Locate the cell with the specified text and output its (x, y) center coordinate. 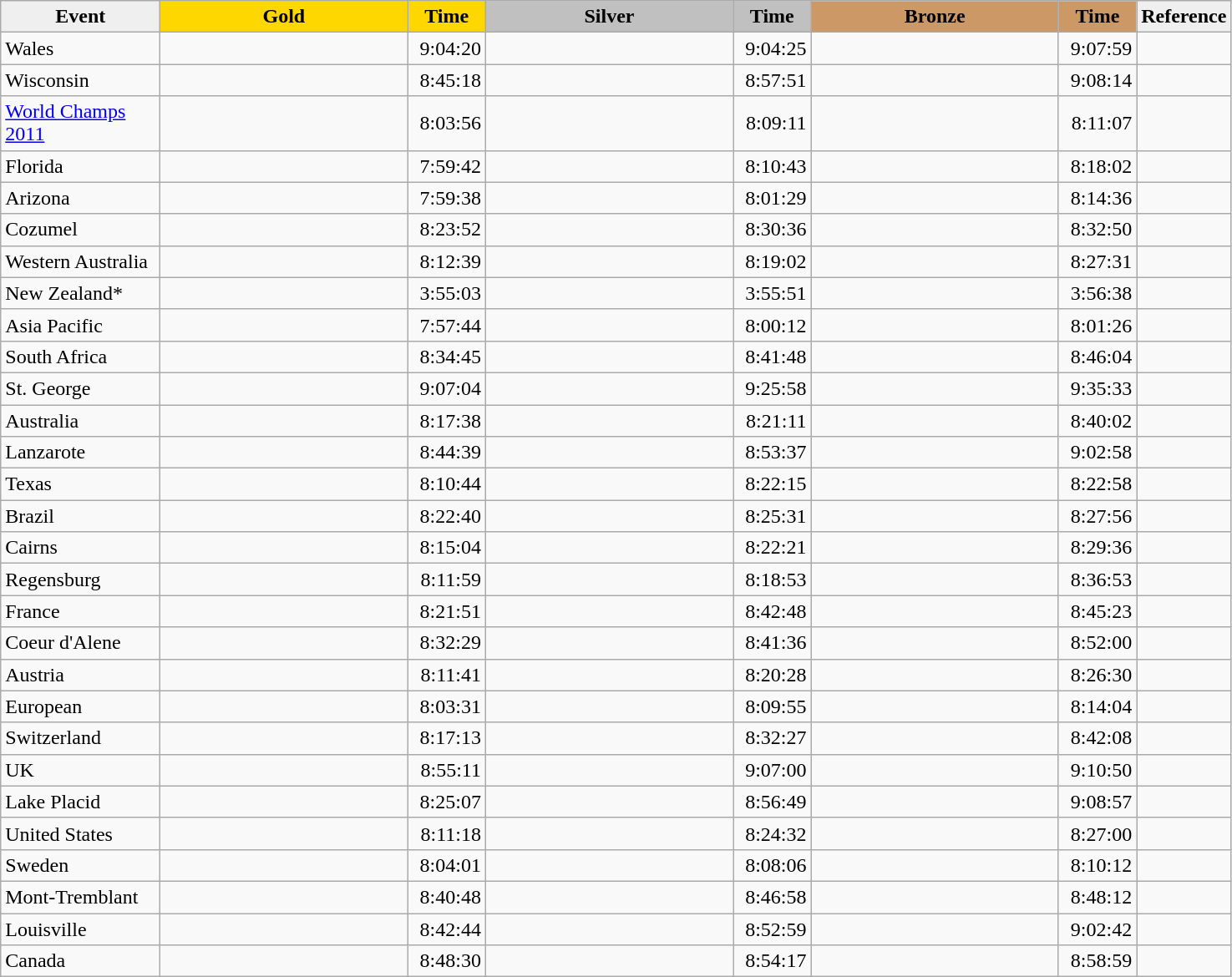
3:55:03 (447, 293)
8:21:11 (773, 420)
8:25:31 (773, 516)
8:32:29 (447, 643)
8:45:18 (447, 80)
Lanzarote (80, 453)
8:00:12 (773, 325)
8:27:00 (1098, 833)
8:22:15 (773, 484)
9:04:20 (447, 48)
8:22:58 (1098, 484)
9:07:00 (773, 770)
8:14:36 (1098, 198)
8:30:36 (773, 230)
8:54:17 (773, 961)
8:03:31 (447, 706)
9:08:57 (1098, 802)
7:59:42 (447, 166)
8:29:36 (1098, 548)
8:46:58 (773, 897)
Texas (80, 484)
8:01:26 (1098, 325)
France (80, 611)
8:14:04 (1098, 706)
Wales (80, 48)
New Zealand* (80, 293)
8:55:11 (447, 770)
8:40:48 (447, 897)
8:01:29 (773, 198)
Florida (80, 166)
8:10:12 (1098, 865)
8:10:43 (773, 166)
8:46:04 (1098, 357)
8:20:28 (773, 675)
8:18:53 (773, 580)
Bronze (935, 17)
8:26:30 (1098, 675)
9:02:42 (1098, 929)
8:27:31 (1098, 261)
Arizona (80, 198)
8:34:45 (447, 357)
8:52:00 (1098, 643)
8:48:12 (1098, 897)
UK (80, 770)
South Africa (80, 357)
Australia (80, 420)
8:17:38 (447, 420)
8:32:50 (1098, 230)
8:22:21 (773, 548)
8:22:40 (447, 516)
8:52:59 (773, 929)
Asia Pacific (80, 325)
8:57:51 (773, 80)
8:11:59 (447, 580)
8:42:48 (773, 611)
8:04:01 (447, 865)
Cairns (80, 548)
8:11:07 (1098, 124)
United States (80, 833)
Mont-Tremblant (80, 897)
Silver (609, 17)
Lake Placid (80, 802)
St. George (80, 388)
8:17:13 (447, 738)
Switzerland (80, 738)
8:21:51 (447, 611)
9:07:04 (447, 388)
8:32:27 (773, 738)
9:25:58 (773, 388)
8:44:39 (447, 453)
8:23:52 (447, 230)
9:04:25 (773, 48)
8:03:56 (447, 124)
8:15:04 (447, 548)
Western Australia (80, 261)
8:09:11 (773, 124)
8:10:44 (447, 484)
8:40:02 (1098, 420)
8:11:18 (447, 833)
8:08:06 (773, 865)
9:10:50 (1098, 770)
Coeur d'Alene (80, 643)
Cozumel (80, 230)
8:24:32 (773, 833)
Reference (1184, 17)
Event (80, 17)
8:09:55 (773, 706)
8:58:59 (1098, 961)
8:56:49 (773, 802)
8:18:02 (1098, 166)
Gold (284, 17)
Sweden (80, 865)
Austria (80, 675)
European (80, 706)
8:53:37 (773, 453)
8:12:39 (447, 261)
Brazil (80, 516)
3:56:38 (1098, 293)
7:57:44 (447, 325)
8:42:08 (1098, 738)
8:41:48 (773, 357)
8:25:07 (447, 802)
Louisville (80, 929)
Wisconsin (80, 80)
8:45:23 (1098, 611)
9:08:14 (1098, 80)
9:07:59 (1098, 48)
8:42:44 (447, 929)
8:27:56 (1098, 516)
8:19:02 (773, 261)
Regensburg (80, 580)
World Champs 2011 (80, 124)
9:02:58 (1098, 453)
9:35:33 (1098, 388)
Canada (80, 961)
3:55:51 (773, 293)
8:41:36 (773, 643)
8:48:30 (447, 961)
8:36:53 (1098, 580)
7:59:38 (447, 198)
8:11:41 (447, 675)
